Find where the given text appears and provide that cell's center as [x, y] coordinate. 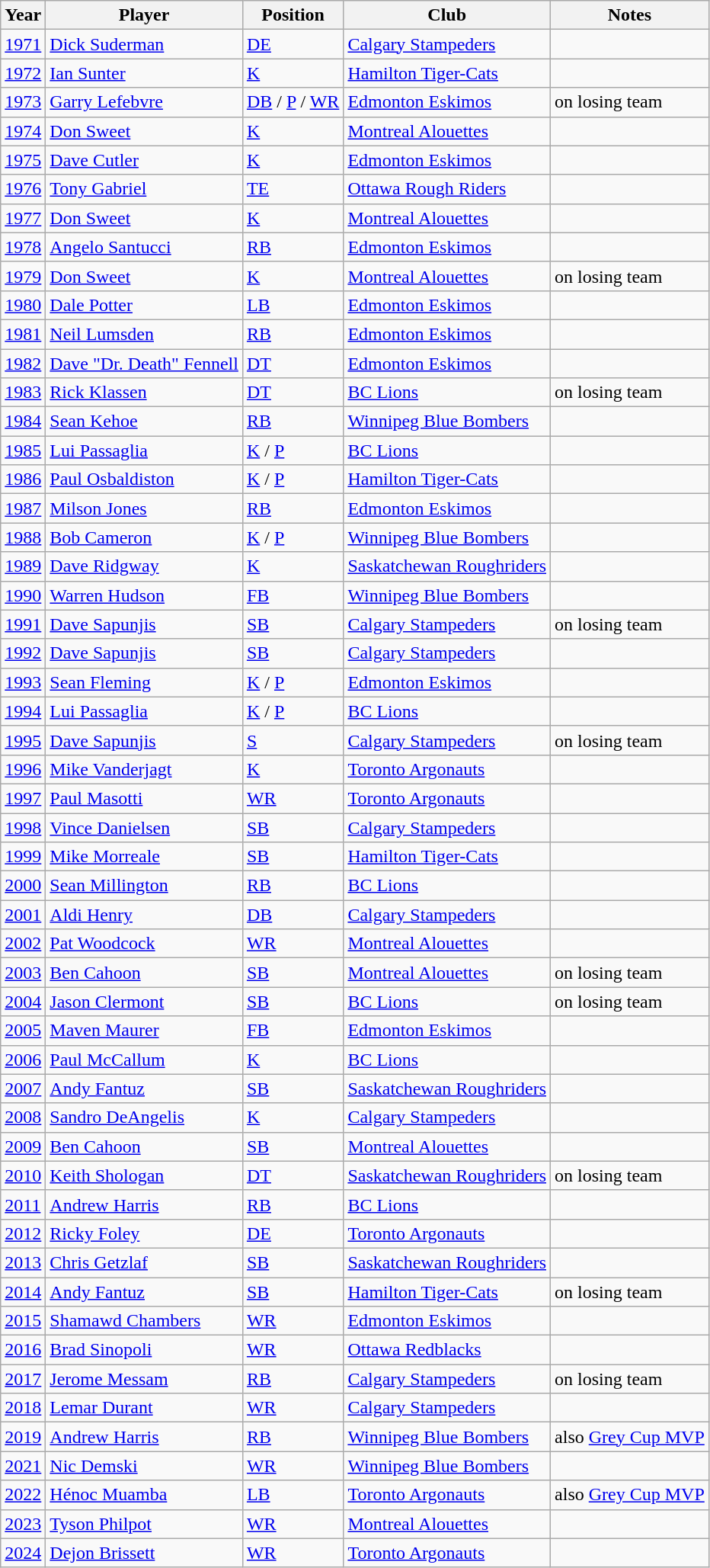
2000 [23, 886]
S [293, 740]
1982 [23, 364]
Paul Osbaldiston [145, 479]
1975 [23, 160]
2011 [23, 1204]
Maven Maurer [145, 1031]
Ottawa Rough Riders [447, 189]
Sean Kehoe [145, 422]
1979 [23, 276]
2003 [23, 973]
1971 [23, 44]
Club [447, 15]
Tyson Philpot [145, 1524]
Garry Lefebvre [145, 102]
Pat Woodcock [145, 944]
Chris Getzlaf [145, 1262]
1986 [23, 479]
1999 [23, 857]
2010 [23, 1175]
Keith Shologan [145, 1175]
Dale Potter [145, 305]
2016 [23, 1350]
2014 [23, 1292]
1992 [23, 653]
Angelo Santucci [145, 247]
2023 [23, 1524]
TE [293, 189]
2005 [23, 1031]
Milson Jones [145, 508]
Vince Danielsen [145, 827]
Shamawd Chambers [145, 1321]
Jerome Messam [145, 1379]
1993 [23, 682]
Bob Cameron [145, 537]
Dave Cutler [145, 160]
Brad Sinopoli [145, 1350]
2019 [23, 1437]
Position [293, 15]
DB [293, 915]
2024 [23, 1553]
Hénoc Muamba [145, 1495]
2021 [23, 1466]
2012 [23, 1233]
1983 [23, 393]
2017 [23, 1379]
Ian Sunter [145, 73]
Dave Ridgway [145, 566]
Aldi Henry [145, 915]
1978 [23, 247]
Dick Suderman [145, 44]
2013 [23, 1262]
1972 [23, 73]
Ricky Foley [145, 1233]
1996 [23, 769]
Paul McCallum [145, 1060]
1974 [23, 131]
Jason Clermont [145, 1002]
1995 [23, 740]
2001 [23, 915]
Sean Fleming [145, 682]
Nic Demski [145, 1466]
Paul Masotti [145, 798]
Sean Millington [145, 886]
1988 [23, 537]
1991 [23, 624]
DB / P / WR [293, 102]
2018 [23, 1408]
Year [23, 15]
1994 [23, 711]
1998 [23, 827]
1980 [23, 305]
1973 [23, 102]
Ottawa Redblacks [447, 1350]
2004 [23, 1002]
1984 [23, 422]
1977 [23, 218]
Mike Vanderjagt [145, 769]
2008 [23, 1117]
1976 [23, 189]
2007 [23, 1089]
1997 [23, 798]
Tony Gabriel [145, 189]
2002 [23, 944]
2015 [23, 1321]
Lemar Durant [145, 1408]
Notes [630, 15]
Dave "Dr. Death" Fennell [145, 364]
1985 [23, 451]
Player [145, 15]
Mike Morreale [145, 857]
Warren Hudson [145, 595]
Neil Lumsden [145, 334]
2022 [23, 1495]
1990 [23, 595]
2006 [23, 1060]
2009 [23, 1146]
1989 [23, 566]
Dejon Brissett [145, 1553]
Sandro DeAngelis [145, 1117]
1981 [23, 334]
1987 [23, 508]
Rick Klassen [145, 393]
